Search for the cell housing the specified text and yield its [x, y] center coordinate. 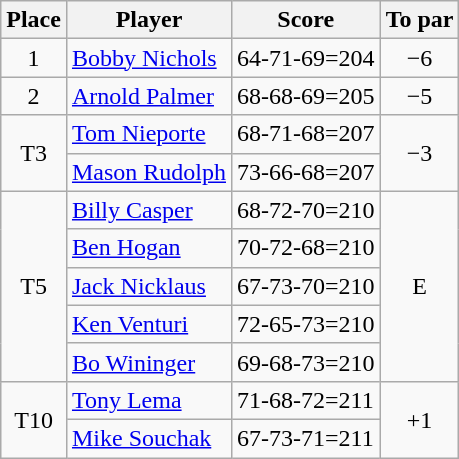
−5 [420, 96]
+1 [420, 419]
To par [420, 20]
73-66-68=207 [306, 172]
T5 [34, 286]
Mason Rudolph [148, 172]
Bo Wininger [148, 362]
64-71-69=204 [306, 58]
Player [148, 20]
Tom Nieporte [148, 134]
68-68-69=205 [306, 96]
Place [34, 20]
67-73-70=210 [306, 286]
Arnold Palmer [148, 96]
69-68-73=210 [306, 362]
72-65-73=210 [306, 324]
2 [34, 96]
1 [34, 58]
Bobby Nichols [148, 58]
68-72-70=210 [306, 210]
E [420, 286]
Billy Casper [148, 210]
Mike Souchak [148, 438]
70-72-68=210 [306, 248]
−3 [420, 153]
−6 [420, 58]
Tony Lema [148, 400]
68-71-68=207 [306, 134]
67-73-71=211 [306, 438]
T3 [34, 153]
Ken Venturi [148, 324]
71-68-72=211 [306, 400]
T10 [34, 419]
Jack Nicklaus [148, 286]
Ben Hogan [148, 248]
Score [306, 20]
